Provide the (X, Y) coordinate of the cell's center where the given text is located.  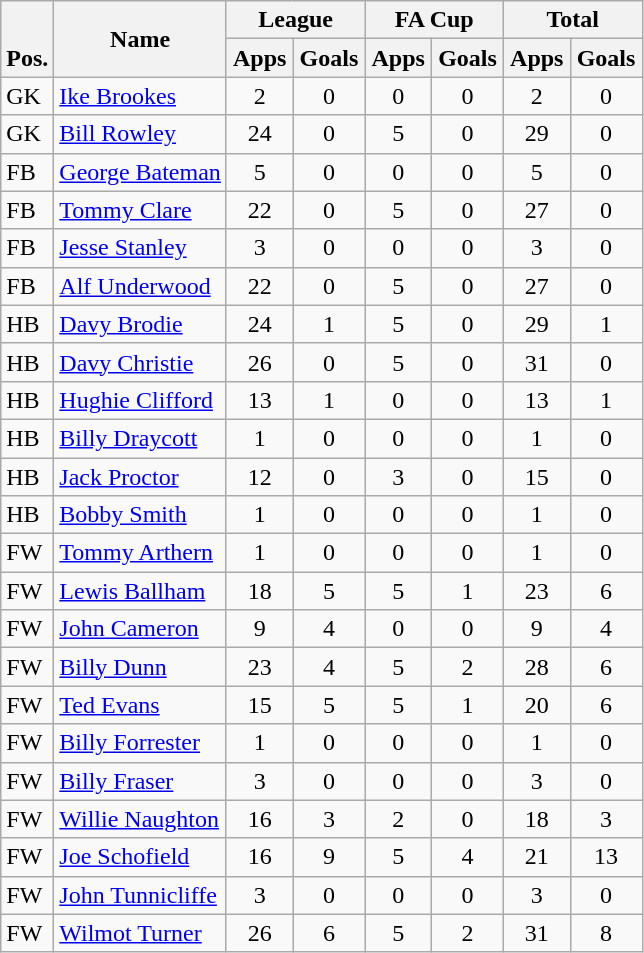
Ike Brookes (140, 96)
John Cameron (140, 629)
Davy Brodie (140, 324)
FA Cup (434, 20)
Wilmot Turner (140, 933)
Billy Forrester (140, 743)
John Tunnicliffe (140, 895)
Jack Proctor (140, 477)
Willie Naughton (140, 819)
12 (260, 477)
Name (140, 39)
Lewis Ballham (140, 591)
Bobby Smith (140, 515)
George Bateman (140, 172)
Pos. (28, 39)
League (296, 20)
Davy Christie (140, 362)
Ted Evans (140, 705)
Tommy Arthern (140, 553)
Joe Schofield (140, 857)
Billy Draycott (140, 438)
28 (538, 667)
Tommy Clare (140, 210)
20 (538, 705)
Alf Underwood (140, 286)
Bill Rowley (140, 134)
Hughie Clifford (140, 400)
8 (606, 933)
Jesse Stanley (140, 248)
Billy Dunn (140, 667)
21 (538, 857)
Total (574, 20)
Billy Fraser (140, 781)
